Capture the cell that displays the provided text and extract its [X, Y] central coordinate. 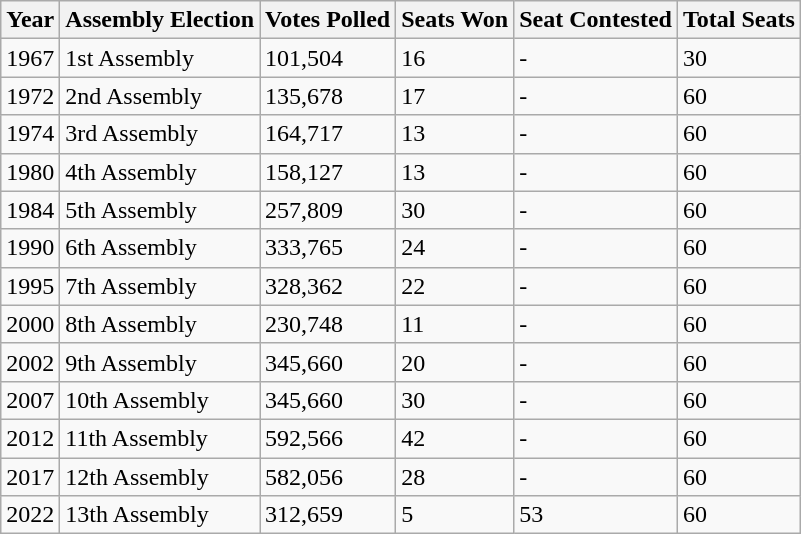
11 [455, 324]
2nd Assembly [160, 96]
2002 [30, 362]
7th Assembly [160, 286]
1974 [30, 134]
Seats Won [455, 20]
333,765 [328, 248]
53 [596, 515]
2000 [30, 324]
28 [455, 477]
135,678 [328, 96]
1990 [30, 248]
13th Assembly [160, 515]
12th Assembly [160, 477]
24 [455, 248]
328,362 [328, 286]
11th Assembly [160, 438]
158,127 [328, 172]
1980 [30, 172]
164,717 [328, 134]
3rd Assembly [160, 134]
42 [455, 438]
Year [30, 20]
1972 [30, 96]
4th Assembly [160, 172]
101,504 [328, 58]
Assembly Election [160, 20]
257,809 [328, 210]
Votes Polled [328, 20]
5th Assembly [160, 210]
10th Assembly [160, 400]
312,659 [328, 515]
1st Assembly [160, 58]
582,056 [328, 477]
2007 [30, 400]
592,566 [328, 438]
9th Assembly [160, 362]
8th Assembly [160, 324]
1967 [30, 58]
1984 [30, 210]
2017 [30, 477]
22 [455, 286]
Seat Contested [596, 20]
5 [455, 515]
20 [455, 362]
1995 [30, 286]
Total Seats [738, 20]
17 [455, 96]
230,748 [328, 324]
16 [455, 58]
2022 [30, 515]
2012 [30, 438]
6th Assembly [160, 248]
